Identify which cell holds the provided text, then report its [x, y] central coordinate. 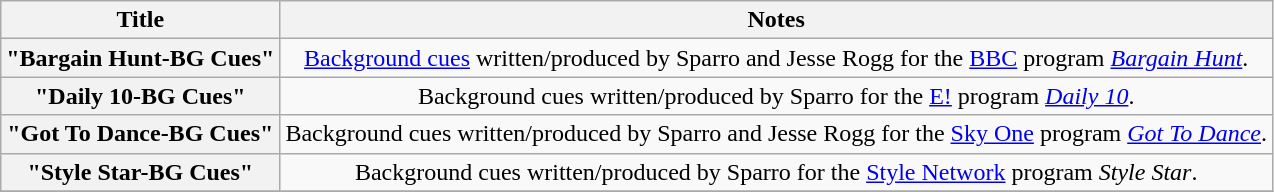
"Style Star-BG Cues" [140, 172]
"Daily 10-BG Cues" [140, 96]
Background cues written/produced by Sparro for the Style Network program Style Star. [776, 172]
Background cues written/produced by Sparro and Jesse Rogg for the Sky One program Got To Dance. [776, 134]
Notes [776, 20]
Title [140, 20]
Background cues written/produced by Sparro and Jesse Rogg for the BBC program Bargain Hunt. [776, 58]
"Got To Dance-BG Cues" [140, 134]
Background cues written/produced by Sparro for the E! program Daily 10. [776, 96]
"Bargain Hunt-BG Cues" [140, 58]
